Detect which cell encompasses the target text, then output its (X, Y) center coordinate. 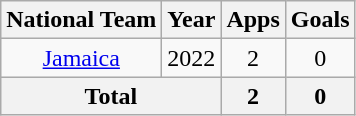
Total (111, 96)
National Team (82, 20)
Goals (320, 20)
Apps (253, 20)
Year (192, 20)
Jamaica (82, 58)
2022 (192, 58)
